Locate the cell with the specified text and output its (x, y) center coordinate. 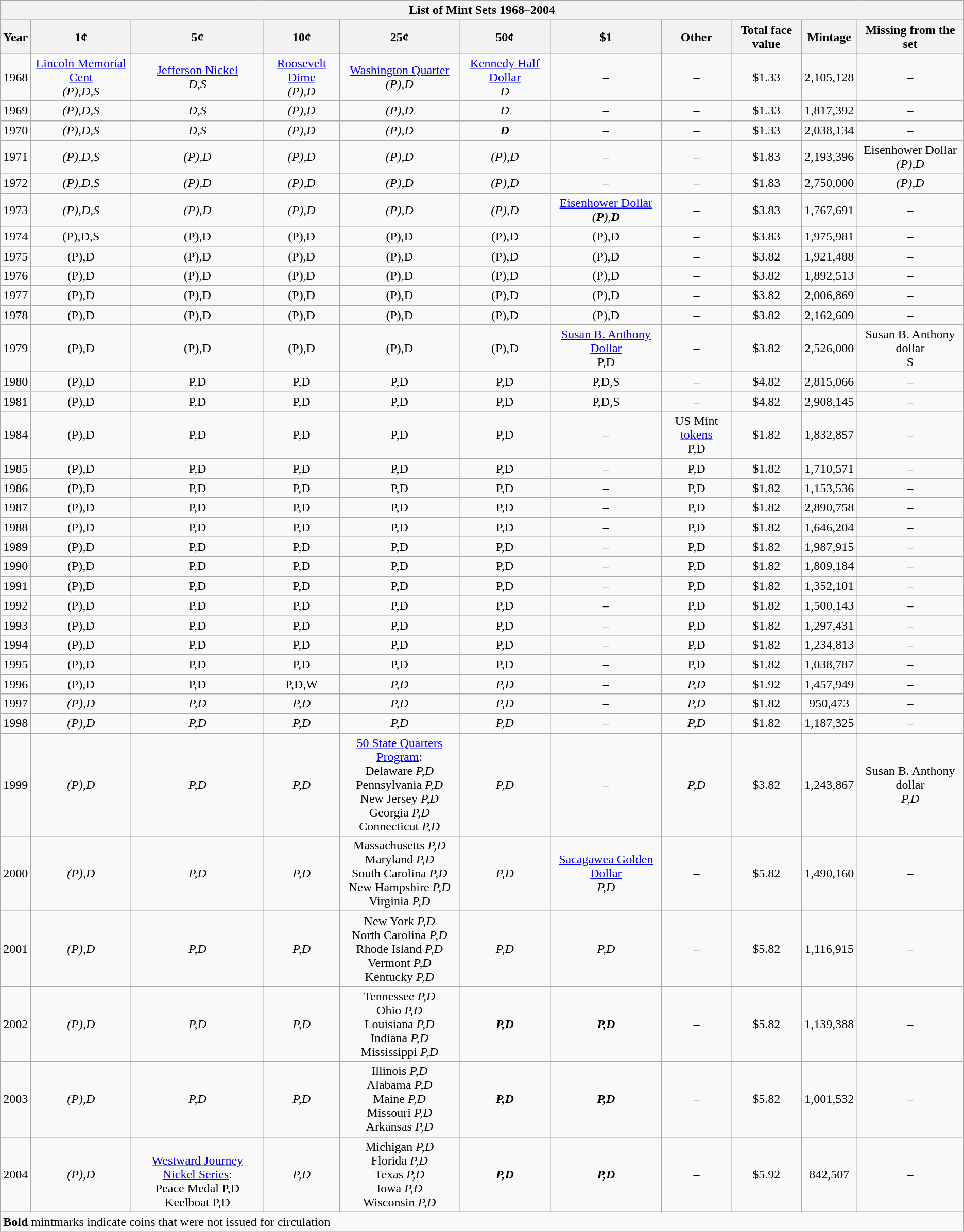
2,815,066 (829, 382)
1978 (15, 315)
1972 (15, 183)
1987 (15, 508)
1975 (15, 256)
1995 (15, 664)
1986 (15, 488)
1973 (15, 210)
842,507 (829, 1174)
5¢ (198, 37)
1,297,431 (829, 625)
950,473 (829, 704)
2,193,396 (829, 157)
Jefferson NickelD,S (198, 77)
1988 (15, 527)
1,352,101 (829, 586)
1,817,392 (829, 111)
1997 (15, 704)
1977 (15, 295)
1984 (15, 435)
2,890,758 (829, 508)
$1 (606, 37)
1991 (15, 586)
1,116,915 (829, 949)
1976 (15, 275)
2,750,000 (829, 183)
$5.92 (766, 1174)
US Mint tokensP,D (696, 435)
1990 (15, 566)
1970 (15, 130)
Washington Quarter(P),D (400, 77)
2,526,000 (829, 349)
Tennessee P,DOhio P,DLouisiana P,DIndiana P,DMississippi P,D (400, 1024)
25¢ (400, 37)
1,187,325 (829, 723)
Sacagawea Golden DollarP,D (606, 874)
2002 (15, 1024)
1994 (15, 645)
New York P,DNorth Carolina P,DRhode Island P,DVermont P,DKentucky P,D (400, 949)
1969 (15, 111)
2,006,869 (829, 295)
2,038,134 (829, 130)
1996 (15, 684)
1980 (15, 382)
Massachusetts P,DMaryland P,DSouth Carolina P,DNew Hampshire P,DVirginia P,D (400, 874)
Year (15, 37)
1,153,536 (829, 488)
1,921,488 (829, 256)
1,500,143 (829, 605)
2000 (15, 874)
Michigan P,DFlorida P,DTexas P,DIowa P,DWisconsin P,D (400, 1174)
1979 (15, 349)
Total face value (766, 37)
2,162,609 (829, 315)
Roosevelt Dime(P),D (302, 77)
50¢ (505, 37)
Mintage (829, 37)
Susan B. Anthony DollarP,D (606, 349)
1,139,388 (829, 1024)
1992 (15, 605)
1,892,513 (829, 275)
$1.92 (766, 684)
1989 (15, 547)
1,987,915 (829, 547)
1985 (15, 468)
1998 (15, 723)
1981 (15, 402)
2001 (15, 949)
1968 (15, 77)
List of Mint Sets 1968–2004 (482, 10)
2,105,128 (829, 77)
10¢ (302, 37)
1,646,204 (829, 527)
1,767,691 (829, 210)
1999 (15, 785)
Kennedy Half DollarD (505, 77)
1,975,981 (829, 236)
Susan B. Anthony dollarP,D (910, 785)
Lincoln Memorial Cent(P),D,S (81, 77)
1,710,571 (829, 468)
50 State Quarters Program:Delaware P,DPennsylvania P,DNew Jersey P,DGeorgia P,DConnecticut P,D (400, 785)
1,001,532 (829, 1099)
1,234,813 (829, 645)
Other (696, 37)
2,908,145 (829, 402)
1993 (15, 625)
1974 (15, 236)
Missing from the set (910, 37)
Susan B. Anthony dollarS (910, 349)
1,457,949 (829, 684)
1,490,160 (829, 874)
2004 (15, 1174)
Bold mintmarks indicate coins that were not issued for circulation (482, 1222)
Westward Journey Nickel Series: Peace Medal P,D Keelboat P,D (198, 1174)
1,243,867 (829, 785)
Illinois P,DAlabama P,DMaine P,DMissouri P,DArkansas P,D (400, 1099)
1,809,184 (829, 566)
1,038,787 (829, 664)
1971 (15, 157)
P,D,W (302, 684)
1¢ (81, 37)
2003 (15, 1099)
1,832,857 (829, 435)
